From the cell containing the given text, extract its center point as [x, y] coordinate. 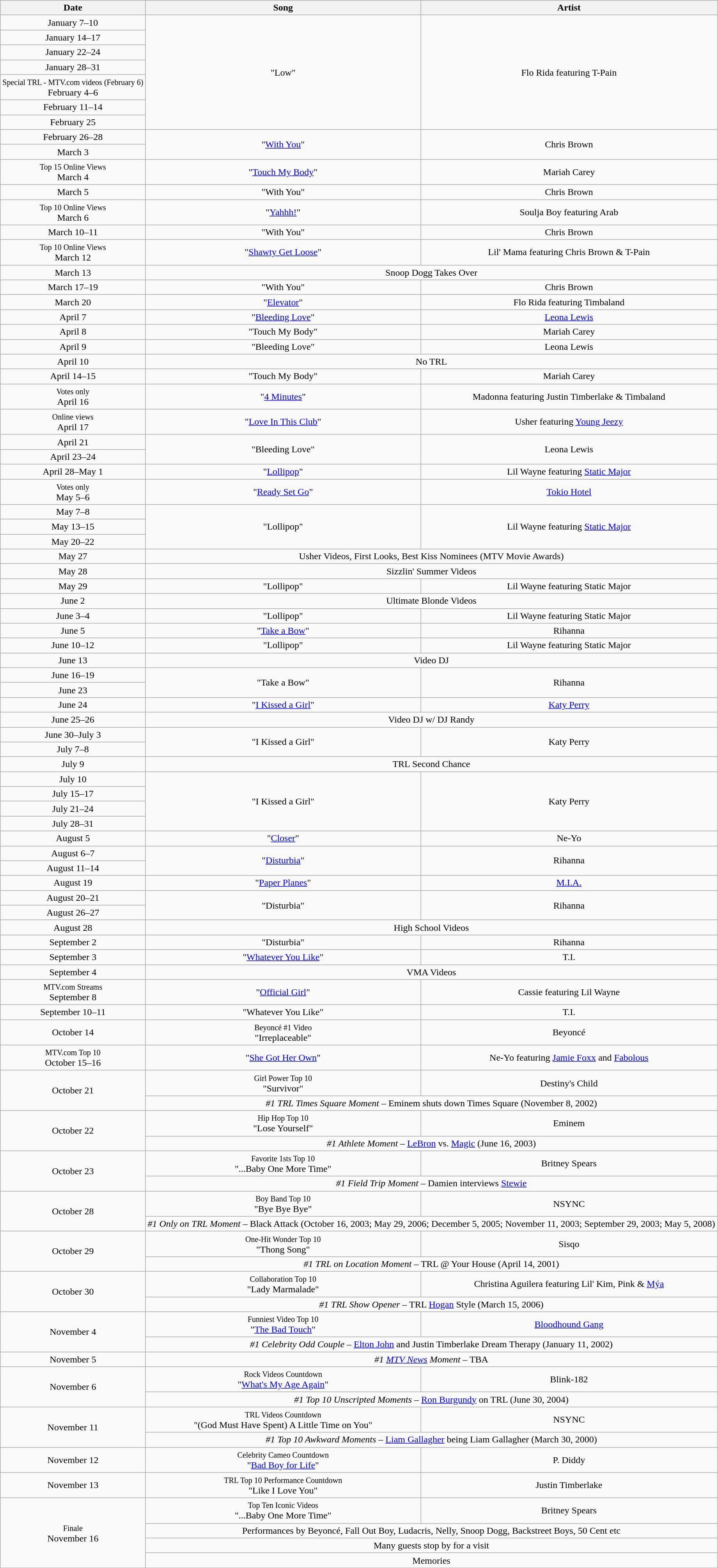
Ultimate Blonde Videos [431, 601]
October 23 [73, 1171]
Online viewsApril 17 [73, 422]
May 28 [73, 571]
August 11–14 [73, 868]
March 10–11 [73, 232]
TRL Top 10 Performance Countdown"Like I Love You" [283, 1485]
Funniest Video Top 10"The Bad Touch" [283, 1324]
Votes onlyMay 5–6 [73, 491]
Justin Timberlake [569, 1485]
July 28–31 [73, 824]
March 17–19 [73, 287]
Special TRL - MTV.com videos (February 6)February 4–6 [73, 87]
Rock Videos Countdown"What's My Age Again" [283, 1380]
#1 Top 10 Unscripted Moments – Ron Burgundy on TRL (June 30, 2004) [431, 1400]
P. Diddy [569, 1460]
October 22 [73, 1131]
January 22–24 [73, 52]
Cassie featuring Lil Wayne [569, 992]
#1 Celebrity Odd Couple – Elton John and Justin Timberlake Dream Therapy (January 11, 2002) [431, 1345]
"Yahhh!" [283, 212]
Sizzlin' Summer Videos [431, 571]
"Official Girl" [283, 992]
"Low" [283, 73]
May 7–8 [73, 512]
May 13–15 [73, 527]
TRL Second Chance [431, 764]
Girl Power Top 10"Survivor" [283, 1083]
July 10 [73, 779]
August 19 [73, 883]
Usher featuring Young Jeezy [569, 422]
Hip Hop Top 10"Lose Yourself" [283, 1123]
September 4 [73, 972]
Performances by Beyoncé, Fall Out Boy, Ludacris, Nelly, Snoop Dogg, Backstreet Boys, 50 Cent etc [431, 1531]
November 11 [73, 1427]
"Ready Set Go" [283, 491]
Top Ten Iconic Videos"...Baby One More Time" [283, 1511]
August 5 [73, 838]
TRL Videos Countdown"(God Must Have Spent) A Little Time on You" [283, 1419]
Sisqo [569, 1244]
October 28 [73, 1211]
October 21 [73, 1090]
March 20 [73, 302]
VMA Videos [431, 972]
September 10–11 [73, 1012]
Ne-Yo [569, 838]
June 25–26 [73, 719]
January 7–10 [73, 23]
March 3 [73, 152]
Top 10 Online ViewsMarch 12 [73, 253]
April 23–24 [73, 457]
#1 MTV News Moment – TBA [431, 1359]
"Shawty Get Loose" [283, 253]
October 29 [73, 1251]
May 29 [73, 586]
April 10 [73, 361]
Memories [431, 1560]
"4 Minutes" [283, 396]
Top 10 Online ViewsMarch 6 [73, 212]
January 14–17 [73, 37]
August 28 [73, 927]
Blink-182 [569, 1380]
November 6 [73, 1387]
July 7–8 [73, 749]
Top 15 Online ViewsMarch 4 [73, 172]
Ne-Yo featuring Jamie Foxx and Fabolous [569, 1058]
Flo Rida featuring Timbaland [569, 302]
Bloodhound Gang [569, 1324]
#1 Top 10 Awkward Moments – Liam Gallagher being Liam Gallagher (March 30, 2000) [431, 1440]
One-Hit Wonder Top 10"Thong Song" [283, 1244]
March 13 [73, 273]
June 16–19 [73, 675]
Beyoncé [569, 1033]
May 27 [73, 556]
#1 TRL Times Square Moment – Eminem shuts down Times Square (November 8, 2002) [431, 1103]
November 13 [73, 1485]
February 25 [73, 122]
January 28–31 [73, 67]
September 3 [73, 957]
Celebrity Cameo Countdown"Bad Boy for Life" [283, 1460]
November 4 [73, 1332]
June 2 [73, 601]
June 30–July 3 [73, 734]
February 11–14 [73, 107]
June 5 [73, 631]
Date [73, 8]
Destiny's Child [569, 1083]
August 26–27 [73, 912]
#1 Only on TRL Moment – Black Attack (October 16, 2003; May 29, 2006; December 5, 2005; November 11, 2003; September 29, 2003; May 5, 2008) [431, 1224]
February 26–28 [73, 137]
Snoop Dogg Takes Over [431, 273]
Artist [569, 8]
November 5 [73, 1359]
June 13 [73, 660]
October 30 [73, 1292]
High School Videos [431, 927]
Many guests stop by for a visit [431, 1545]
"She Got Her Own" [283, 1058]
MTV.com Top 10October 15–16 [73, 1058]
November 12 [73, 1460]
No TRL [431, 361]
July 21–24 [73, 809]
April 8 [73, 332]
April 14–15 [73, 376]
FinaleNovember 16 [73, 1533]
Lil' Mama featuring Chris Brown & T-Pain [569, 253]
M.I.A. [569, 883]
Boy Band Top 10"Bye Bye Bye" [283, 1203]
Usher Videos, First Looks, Best Kiss Nominees (MTV Movie Awards) [431, 556]
Eminem [569, 1123]
June 23 [73, 690]
#1 TRL Show Opener – TRL Hogan Style (March 15, 2006) [431, 1304]
"Closer" [283, 838]
Votes onlyApril 16 [73, 396]
April 21 [73, 442]
"Love In This Club" [283, 422]
June 24 [73, 705]
Christina Aguilera featuring Lil' Kim, Pink & Mýa [569, 1284]
Tokio Hotel [569, 491]
Collaboration Top 10"Lady Marmalade" [283, 1284]
August 20–21 [73, 898]
July 15–17 [73, 794]
June 3–4 [73, 616]
Flo Rida featuring T-Pain [569, 73]
#1 Athlete Moment – LeBron vs. Magic (June 16, 2003) [431, 1143]
#1 TRL on Location Moment – TRL @ Your House (April 14, 2001) [431, 1264]
Favorite 1sts Top 10"...Baby One More Time" [283, 1164]
Soulja Boy featuring Arab [569, 212]
#1 Field Trip Moment – Damien interviews Stewie [431, 1184]
August 6–7 [73, 853]
October 14 [73, 1033]
June 10–12 [73, 645]
Madonna featuring Justin Timberlake & Timbaland [569, 396]
Video DJ w/ DJ Randy [431, 719]
Beyoncé #1 Video"Irreplaceable" [283, 1033]
Video DJ [431, 660]
September 2 [73, 942]
April 7 [73, 317]
"Elevator" [283, 302]
May 20–22 [73, 542]
Song [283, 8]
MTV.com StreamsSeptember 8 [73, 992]
March 5 [73, 192]
April 9 [73, 347]
"Paper Planes" [283, 883]
July 9 [73, 764]
April 28–May 1 [73, 471]
